Determine the [x, y] coordinate at the center of the cell enclosing the given text.  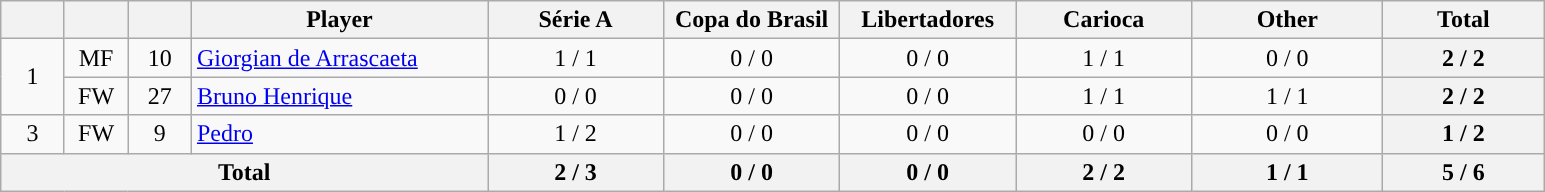
Copa do Brasil [752, 20]
5 / 6 [1464, 172]
27 [160, 96]
9 [160, 134]
MF [96, 58]
Libertadores [928, 20]
Carioca [1104, 20]
2 / 3 [576, 172]
Bruno Henrique [339, 96]
Other [1288, 20]
3 [33, 134]
Giorgian de Arrascaeta [339, 58]
Pedro [339, 134]
Série A [576, 20]
Player [339, 20]
1 [33, 77]
10 [160, 58]
